Scan for the cell matching the given text and deliver its (x, y) coordinate at center. 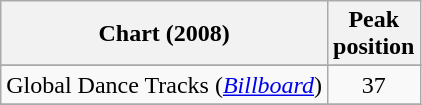
Peakposition (374, 34)
37 (374, 85)
Global Dance Tracks (Billboard) (164, 85)
Chart (2008) (164, 34)
